Detect which cell encompasses the target text, then output its (x, y) center coordinate. 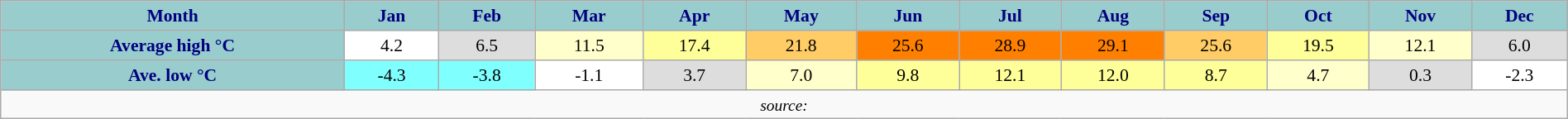
4.2 (391, 45)
Sep (1216, 16)
May (801, 16)
-3.8 (487, 75)
17.4 (695, 45)
0.3 (1421, 75)
4.7 (1318, 75)
19.5 (1318, 45)
6.0 (1519, 45)
Feb (487, 16)
Oct (1318, 16)
29.1 (1113, 45)
Mar (589, 16)
Aug (1113, 16)
12.0 (1113, 75)
-1.1 (589, 75)
21.8 (801, 45)
Nov (1421, 16)
8.7 (1216, 75)
source: (784, 104)
Average high °C (173, 45)
11.5 (589, 45)
7.0 (801, 75)
Ave. low °C (173, 75)
Jan (391, 16)
Jun (908, 16)
-2.3 (1519, 75)
Dec (1519, 16)
28.9 (1011, 45)
Jul (1011, 16)
Apr (695, 16)
-4.3 (391, 75)
6.5 (487, 45)
Month (173, 16)
3.7 (695, 75)
9.8 (908, 75)
